Capture the cell that displays the provided text and extract its (X, Y) central coordinate. 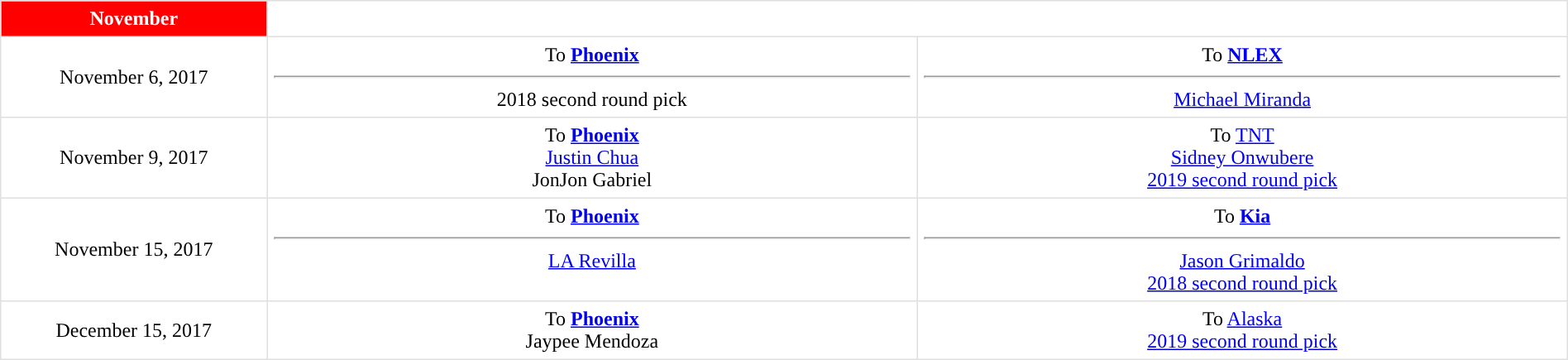
November 9, 2017 (134, 158)
To TNTSidney Onwubere2019 second round pick (1242, 158)
To Alaska2019 second round pick (1242, 330)
December 15, 2017 (134, 330)
To NLEXMichael Miranda (1242, 77)
November 15, 2017 (134, 249)
To KiaJason Grimaldo2018 second round pick (1242, 249)
To Phoenix2018 second round pick (592, 77)
To PhoenixJustin ChuaJonJon Gabriel (592, 158)
To PhoenixLA Revilla (592, 249)
November 6, 2017 (134, 77)
To PhoenixJaypee Mendoza (592, 330)
November (134, 19)
